Scan for the cell matching the given text and deliver its [X, Y] coordinate at center. 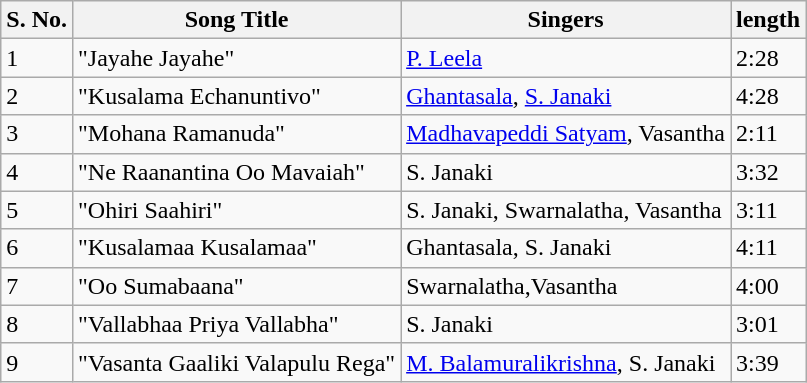
Singers [566, 20]
Song Title [236, 20]
2 [37, 96]
4:00 [768, 286]
3:39 [768, 362]
2:11 [768, 134]
"Jayahe Jayahe" [236, 58]
"Kusalama Echanuntivo" [236, 96]
4:11 [768, 248]
9 [37, 362]
7 [37, 286]
1 [37, 58]
S. Janaki, Swarnalatha, Vasantha [566, 210]
3 [37, 134]
8 [37, 324]
3:01 [768, 324]
"Ne Raanantina Oo Mavaiah" [236, 172]
P. Leela [566, 58]
length [768, 20]
3:32 [768, 172]
Madhavapeddi Satyam, Vasantha [566, 134]
2:28 [768, 58]
6 [37, 248]
4 [37, 172]
5 [37, 210]
"Mohana Ramanuda" [236, 134]
"Ohiri Saahiri" [236, 210]
4:28 [768, 96]
"Kusalamaa Kusalamaa" [236, 248]
"Vallabhaa Priya Vallabha" [236, 324]
Swarnalatha,Vasantha [566, 286]
3:11 [768, 210]
"Vasanta Gaaliki Valapulu Rega" [236, 362]
M. Balamuralikrishna, S. Janaki [566, 362]
S. No. [37, 20]
"Oo Sumabaana" [236, 286]
